Return (X, Y) of the center of cell containing provided text 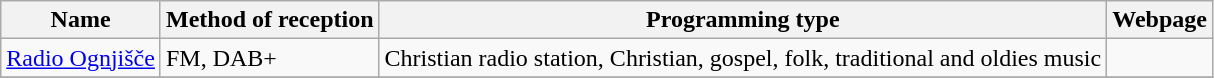
Programming type (743, 20)
Webpage (1160, 20)
Name (81, 20)
Christian radio station, Christian, gospel, folk, traditional and oldies music (743, 58)
Method of reception (270, 20)
Radio Ognjišče (81, 58)
FM, DAB+ (270, 58)
